Output the (X, Y) coordinate of the center of the cell containing the given text.  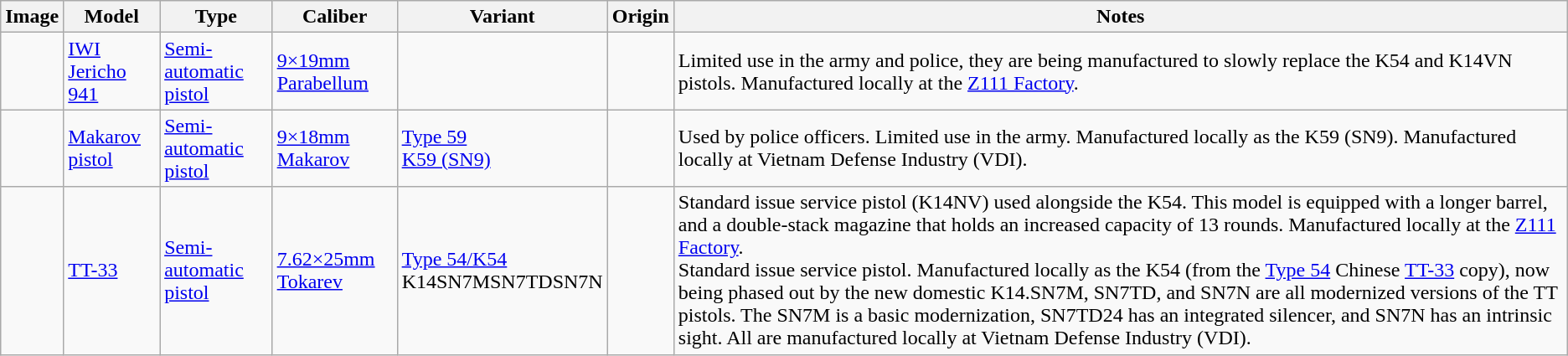
Makarov pistol (112, 148)
9×18mm Makarov (335, 148)
Image (32, 17)
Caliber (335, 17)
Origin (640, 17)
Type 59K59 (SN9) (503, 148)
9×19mm Parabellum (335, 71)
Used by police officers. Limited use in the army. Manufactured locally as the K59 (SN9). Manufactured locally at Vietnam Defense Industry (VDI). (1121, 148)
Type (216, 17)
Variant (503, 17)
7.62×25mm Tokarev (335, 271)
Notes (1121, 17)
TT-33 (112, 271)
Model (112, 17)
Type 54/K54K14SN7MSN7TDSN7N (503, 271)
IWI Jericho 941 (112, 71)
